For the text-containing cell, return its midpoint in (X, Y) coordinate format. 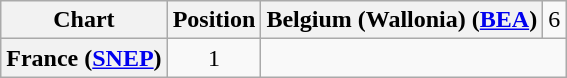
France (SNEP) (84, 58)
6 (554, 20)
Chart (84, 20)
Position (214, 20)
1 (214, 58)
Belgium (Wallonia) (BEA) (402, 20)
